Capture the cell that displays the provided text and extract its [x, y] central coordinate. 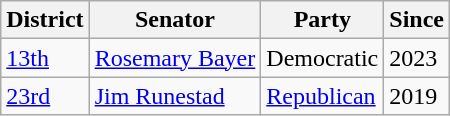
District [45, 20]
Party [322, 20]
Republican [322, 96]
Jim Runestad [175, 96]
23rd [45, 96]
Democratic [322, 58]
2019 [417, 96]
2023 [417, 58]
Rosemary Bayer [175, 58]
Since [417, 20]
Senator [175, 20]
13th [45, 58]
